Determine the (x, y) coordinate at the center of the cell enclosing the given text.  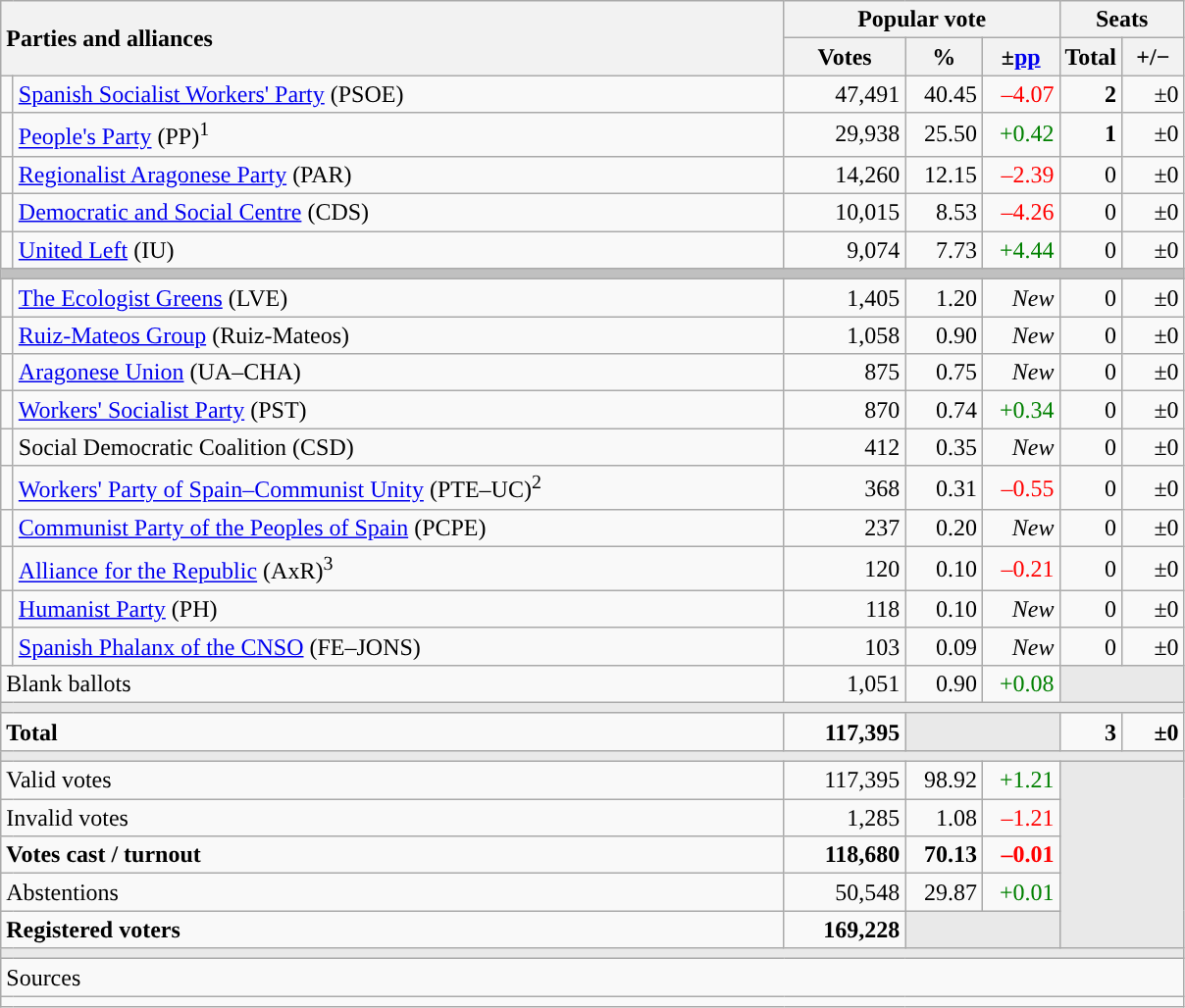
+/− (1154, 57)
237 (845, 529)
–4.07 (1020, 94)
118 (845, 609)
+0.42 (1020, 135)
Valid votes (392, 781)
3 (1091, 731)
Seats (1122, 20)
0.31 (944, 488)
Regionalist Aragonese Party (PAR) (398, 175)
Workers' Socialist Party (PST) (398, 410)
70.13 (944, 855)
9,074 (845, 250)
+0.01 (1020, 892)
1,058 (845, 335)
–0.55 (1020, 488)
+0.08 (1020, 683)
People's Party (PP)1 (398, 135)
10,015 (845, 213)
United Left (IU) (398, 250)
Humanist Party (PH) (398, 609)
0.35 (944, 447)
412 (845, 447)
Votes cast / turnout (392, 855)
98.92 (944, 781)
+0.34 (1020, 410)
Democratic and Social Centre (CDS) (398, 213)
875 (845, 373)
–2.39 (1020, 175)
Spanish Socialist Workers' Party (PSOE) (398, 94)
1.08 (944, 818)
120 (845, 569)
–0.01 (1020, 855)
–0.21 (1020, 569)
1 (1091, 135)
0.74 (944, 410)
169,228 (845, 930)
Alliance for the Republic (AxR)3 (398, 569)
Sources (592, 978)
Registered voters (392, 930)
118,680 (845, 855)
870 (845, 410)
368 (845, 488)
Abstentions (392, 892)
8.53 (944, 213)
Parties and alliances (392, 38)
1,285 (845, 818)
–1.21 (1020, 818)
103 (845, 646)
Popular vote (922, 20)
12.15 (944, 175)
+4.44 (1020, 250)
1,405 (845, 298)
±pp (1020, 57)
Votes (845, 57)
29.87 (944, 892)
Communist Party of the Peoples of Spain (PCPE) (398, 529)
Invalid votes (392, 818)
Blank ballots (392, 683)
7.73 (944, 250)
–4.26 (1020, 213)
+1.21 (1020, 781)
14,260 (845, 175)
Spanish Phalanx of the CNSO (FE–JONS) (398, 646)
Workers' Party of Spain–Communist Unity (PTE–UC)2 (398, 488)
2 (1091, 94)
Ruiz-Mateos Group (Ruiz-Mateos) (398, 335)
Aragonese Union (UA–CHA) (398, 373)
0.75 (944, 373)
40.45 (944, 94)
29,938 (845, 135)
25.50 (944, 135)
1,051 (845, 683)
0.20 (944, 529)
The Ecologist Greens (LVE) (398, 298)
0.09 (944, 646)
47,491 (845, 94)
50,548 (845, 892)
% (944, 57)
Social Democratic Coalition (CSD) (398, 447)
1.20 (944, 298)
